Scan for the cell matching the given text and deliver its [x, y] coordinate at center. 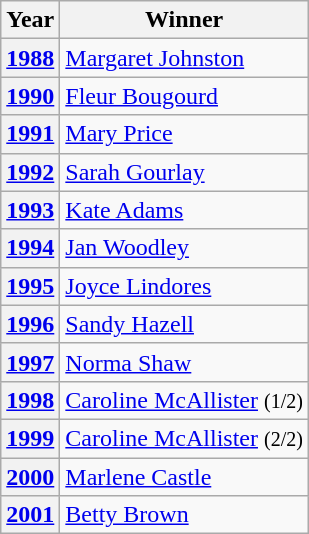
1992 [30, 172]
1990 [30, 96]
Joyce Lindores [184, 286]
Mary Price [184, 134]
Year [30, 20]
Winner [184, 20]
Sarah Gourlay [184, 172]
Norma Shaw [184, 362]
Betty Brown [184, 515]
Jan Woodley [184, 248]
Fleur Bougourd [184, 96]
1995 [30, 286]
2001 [30, 515]
1988 [30, 58]
1998 [30, 400]
1997 [30, 362]
1996 [30, 324]
Sandy Hazell [184, 324]
Caroline McAllister (1/2) [184, 400]
1999 [30, 438]
1993 [30, 210]
Marlene Castle [184, 477]
Caroline McAllister (2/2) [184, 438]
Kate Adams [184, 210]
Margaret Johnston [184, 58]
1991 [30, 134]
1994 [30, 248]
2000 [30, 477]
